Return the (x, y) coordinate for the center point of the cell that contains the specified text.  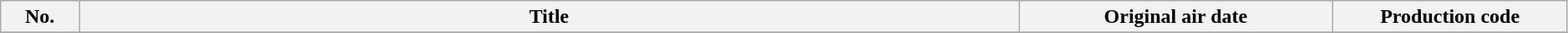
Original air date (1176, 17)
Title (550, 17)
No. (40, 17)
Production code (1450, 17)
